Capture the cell that displays the provided text and extract its (X, Y) central coordinate. 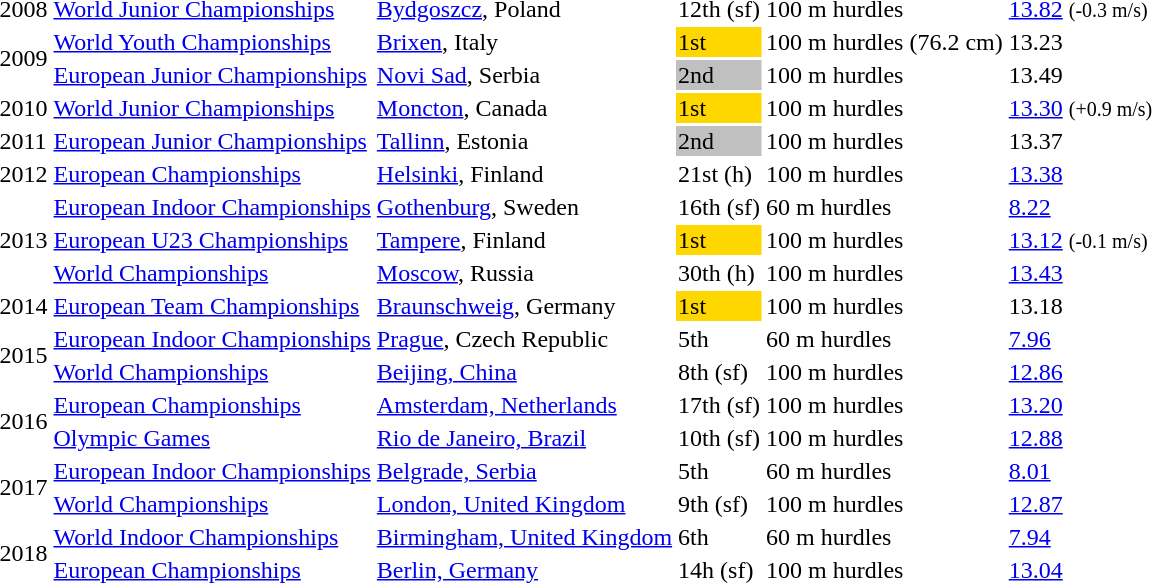
European U23 Championships (212, 240)
9th (sf) (720, 504)
Prague, Czech Republic (524, 339)
8th (sf) (720, 372)
17th (sf) (720, 405)
World Junior Championships (212, 108)
30th (h) (720, 273)
Beijing, China (524, 372)
European Team Championships (212, 306)
Gothenburg, Sweden (524, 207)
Belgrade, Serbia (524, 471)
Helsinki, Finland (524, 174)
World Youth Championships (212, 42)
Braunschweig, Germany (524, 306)
Rio de Janeiro, Brazil (524, 438)
Moscow, Russia (524, 273)
Brixen, Italy (524, 42)
Moncton, Canada (524, 108)
21st (h) (720, 174)
Tampere, Finland (524, 240)
100 m hurdles (76.2 cm) (885, 42)
10th (sf) (720, 438)
London, United Kingdom (524, 504)
World Indoor Championships (212, 537)
6th (720, 537)
Novi Sad, Serbia (524, 75)
Birmingham, United Kingdom (524, 537)
Tallinn, Estonia (524, 141)
Amsterdam, Netherlands (524, 405)
16th (sf) (720, 207)
Olympic Games (212, 438)
